Extract the (X, Y) coordinate from the center of the cell holding the provided text.  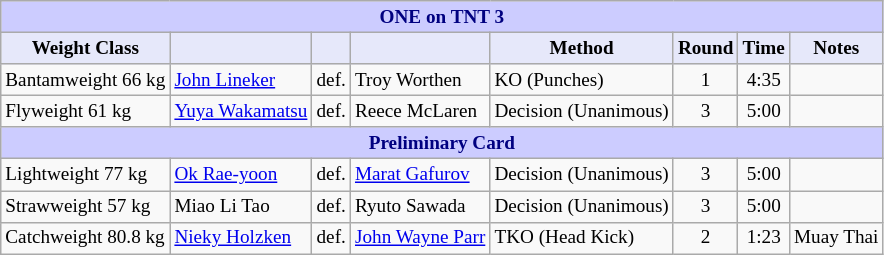
Marat Gafurov (420, 175)
Preliminary Card (442, 143)
ONE on TNT 3 (442, 17)
Lightweight 77 kg (86, 175)
Ok Rae-yoon (241, 175)
Strawweight 57 kg (86, 206)
Ryuto Sawada (420, 206)
Round (706, 48)
John Wayne Parr (420, 238)
Weight Class (86, 48)
1 (706, 80)
2 (706, 238)
Nieky Holzken (241, 238)
Miao Li Tao (241, 206)
Flyweight 61 kg (86, 111)
TKO (Head Kick) (582, 238)
1:23 (764, 238)
Catchweight 80.8 kg (86, 238)
KO (Punches) (582, 80)
Reece McLaren (420, 111)
Yuya Wakamatsu (241, 111)
John Lineker (241, 80)
4:35 (764, 80)
Muay Thai (836, 238)
Notes (836, 48)
Troy Worthen (420, 80)
Time (764, 48)
Method (582, 48)
Bantamweight 66 kg (86, 80)
